From the cell containing the given text, extract its center point as (x, y) coordinate. 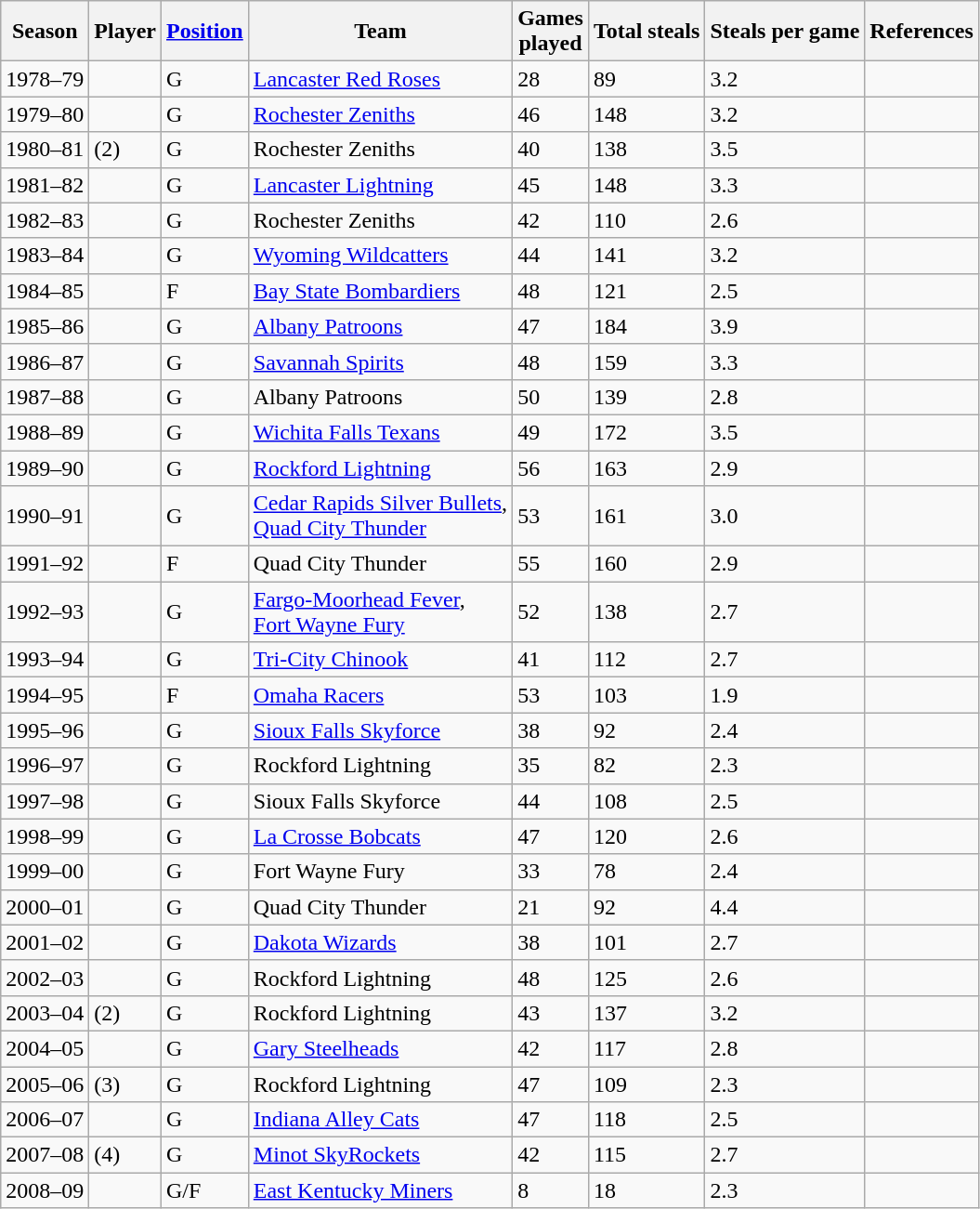
4.4 (785, 907)
159 (647, 361)
1.9 (785, 695)
1982–83 (45, 220)
Season (45, 32)
55 (551, 564)
Wichita Falls Texans (380, 432)
1987–88 (45, 397)
89 (647, 79)
160 (647, 564)
1989–90 (45, 467)
La Crosse Bobcats (380, 836)
2008–09 (45, 1190)
Total steals (647, 32)
1978–79 (45, 79)
141 (647, 256)
101 (647, 942)
1993–94 (45, 660)
2006–07 (45, 1120)
184 (647, 326)
115 (647, 1155)
1981–82 (45, 185)
Gary Steelheads (380, 1048)
Player (125, 32)
1992–93 (45, 611)
Minot SkyRockets (380, 1155)
References (921, 32)
161 (647, 517)
43 (551, 1013)
103 (647, 695)
137 (647, 1013)
2005–06 (45, 1084)
1986–87 (45, 361)
1985–86 (45, 326)
46 (551, 114)
1999–00 (45, 872)
2004–05 (45, 1048)
139 (647, 397)
(4) (125, 1155)
50 (551, 397)
Steals per game (785, 32)
Savannah Spirits (380, 361)
109 (647, 1084)
Cedar Rapids Silver Bullets,Quad City Thunder (380, 517)
1994–95 (45, 695)
3.9 (785, 326)
Omaha Racers (380, 695)
18 (647, 1190)
2002–03 (45, 978)
1980–81 (45, 150)
120 (647, 836)
40 (551, 150)
49 (551, 432)
21 (551, 907)
1998–99 (45, 836)
Fort Wayne Fury (380, 872)
1983–84 (45, 256)
Dakota Wizards (380, 942)
Gamesplayed (551, 32)
East Kentucky Miners (380, 1190)
125 (647, 978)
78 (647, 872)
110 (647, 220)
1979–80 (45, 114)
172 (647, 432)
28 (551, 79)
1988–89 (45, 432)
Indiana Alley Cats (380, 1120)
Bay State Bombardiers (380, 291)
112 (647, 660)
1991–92 (45, 564)
G/F (205, 1190)
(3) (125, 1084)
1984–85 (45, 291)
2001–02 (45, 942)
Tri-City Chinook (380, 660)
117 (647, 1048)
8 (551, 1190)
2003–04 (45, 1013)
33 (551, 872)
108 (647, 801)
Fargo-Moorhead Fever,Fort Wayne Fury (380, 611)
56 (551, 467)
1997–98 (45, 801)
41 (551, 660)
Team (380, 32)
163 (647, 467)
35 (551, 766)
1995–96 (45, 730)
2000–01 (45, 907)
2007–08 (45, 1155)
1990–91 (45, 517)
Position (205, 32)
3.0 (785, 517)
Wyoming Wildcatters (380, 256)
Lancaster Lightning (380, 185)
118 (647, 1120)
45 (551, 185)
1996–97 (45, 766)
Lancaster Red Roses (380, 79)
121 (647, 291)
82 (647, 766)
52 (551, 611)
